Provide the (x, y) coordinate of the cell's center where the given text is located.  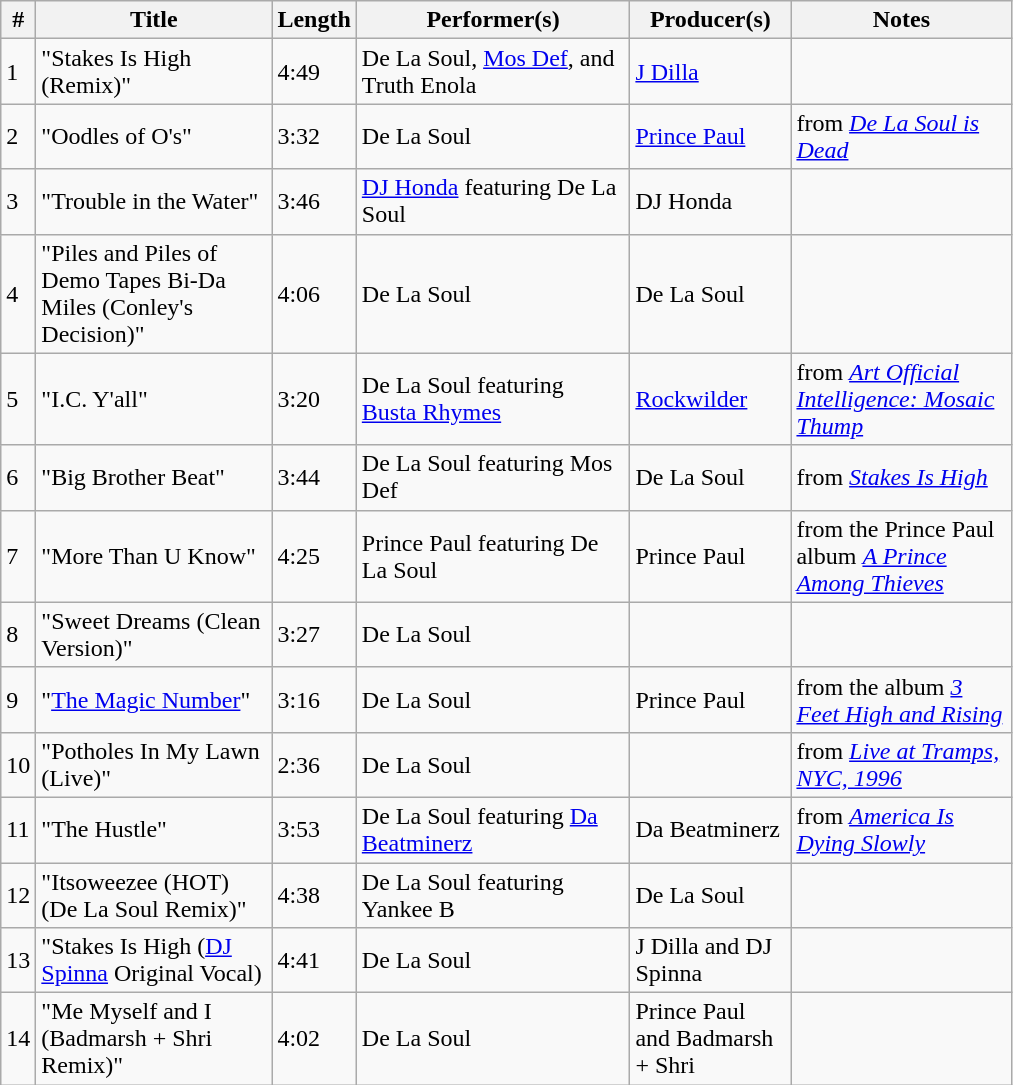
De La Soul featuring Da Beatminerz (493, 830)
2:36 (314, 764)
"Big Brother Beat" (154, 478)
"Me Myself and I (Badmarsh + Shri Remix)" (154, 1039)
3:16 (314, 700)
"Potholes In My Lawn (Live)" (154, 764)
4:38 (314, 894)
4:25 (314, 556)
J Dilla and DJ Spinna (710, 960)
3:53 (314, 830)
2 (18, 136)
4:49 (314, 72)
7 (18, 556)
Notes (902, 20)
from De La Soul is Dead (902, 136)
Rockwilder (710, 399)
De La Soul featuring Mos Def (493, 478)
"Sweet Dreams (Clean Version)" (154, 634)
from the Prince Paul album A Prince Among Thieves (902, 556)
3:27 (314, 634)
"Stakes Is High (DJ Spinna Original Vocal) (154, 960)
3:32 (314, 136)
"More Than U Know" (154, 556)
DJ Honda (710, 202)
"Trouble in the Water" (154, 202)
12 (18, 894)
Length (314, 20)
Da Beatminerz (710, 830)
"I.C. Y'all" (154, 399)
1 (18, 72)
DJ Honda featuring De La Soul (493, 202)
De La Soul, Mos Def, and Truth Enola (493, 72)
from Live at Tramps, NYC, 1996 (902, 764)
from Stakes Is High (902, 478)
6 (18, 478)
4:06 (314, 294)
4 (18, 294)
3:46 (314, 202)
Title (154, 20)
Prince Paul and Badmarsh + Shri (710, 1039)
9 (18, 700)
"Oodles of O's" (154, 136)
"The Magic Number" (154, 700)
10 (18, 764)
De La Soul featuring Yankee B (493, 894)
# (18, 20)
3:44 (314, 478)
4:02 (314, 1039)
5 (18, 399)
from Art Official Intelligence: Mosaic Thump (902, 399)
"Piles and Piles of Demo Tapes Bi-Da Miles (Conley's Decision)" (154, 294)
"Stakes Is High (Remix)" (154, 72)
Producer(s) (710, 20)
8 (18, 634)
De La Soul featuring Busta Rhymes (493, 399)
J Dilla (710, 72)
"Itsoweezee (HOT) (De La Soul Remix)" (154, 894)
Performer(s) (493, 20)
14 (18, 1039)
"The Hustle" (154, 830)
3 (18, 202)
11 (18, 830)
13 (18, 960)
4:41 (314, 960)
3:20 (314, 399)
from the album 3 Feet High and Rising (902, 700)
Prince Paul featuring De La Soul (493, 556)
from America Is Dying Slowly (902, 830)
